From the cell containing the given text, extract its center point as [x, y] coordinate. 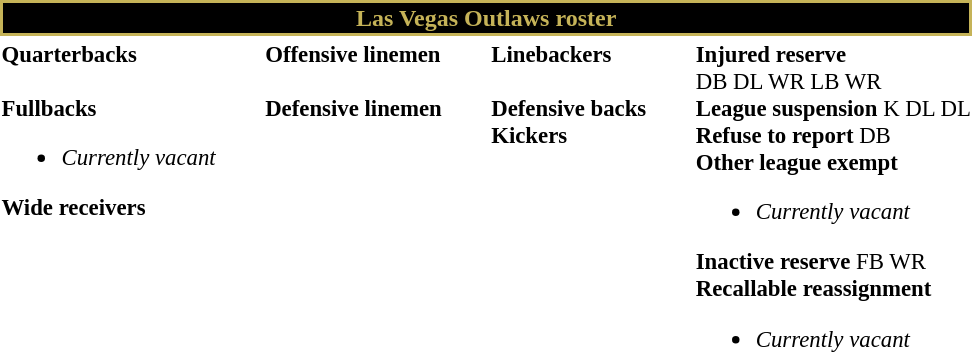
Las Vegas Outlaws roster [486, 18]
